Provide the [X, Y] coordinate of the cell's center where the given text is located.  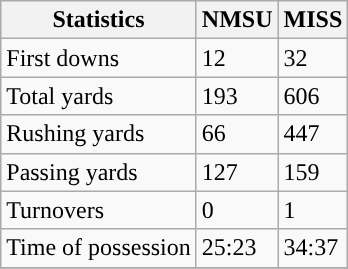
34:37 [313, 248]
447 [313, 134]
25:23 [237, 248]
Time of possession [99, 248]
Passing yards [99, 172]
0 [237, 210]
66 [237, 134]
Total yards [99, 96]
127 [237, 172]
193 [237, 96]
Rushing yards [99, 134]
Statistics [99, 20]
MISS [313, 20]
159 [313, 172]
606 [313, 96]
NMSU [237, 20]
1 [313, 210]
Turnovers [99, 210]
32 [313, 58]
First downs [99, 58]
12 [237, 58]
